Provide the [X, Y] coordinate of the cell's center where the given text is located.  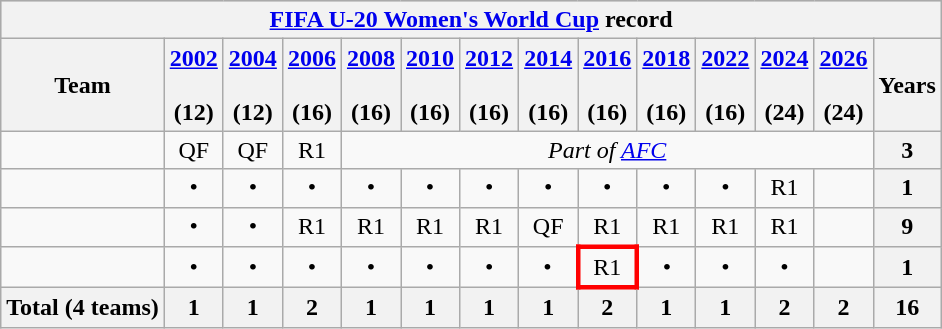
2010(16) [430, 85]
16 [907, 308]
2014(16) [548, 85]
2006(16) [312, 85]
FIFA U-20 Women's World Cup record [472, 20]
Part of AFC [607, 150]
2016(16) [608, 85]
Total (4 teams) [83, 308]
2026(24) [844, 85]
2022(16) [726, 85]
2024(24) [784, 85]
Years [907, 85]
3 [907, 150]
Team [83, 85]
9 [907, 227]
2012(16) [490, 85]
2002(12) [194, 85]
2004(12) [252, 85]
2008(16) [370, 85]
2018(16) [666, 85]
